Return the [x, y] coordinate for the center point of the cell that contains the specified text.  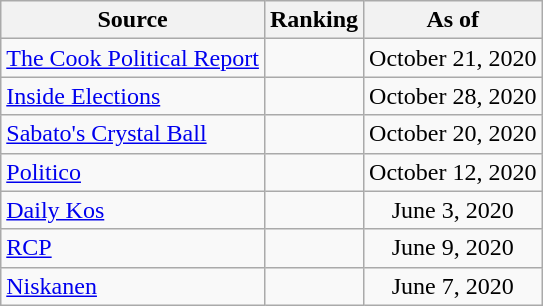
October 20, 2020 [453, 134]
As of [453, 20]
October 21, 2020 [453, 58]
June 3, 2020 [453, 210]
October 12, 2020 [453, 172]
October 28, 2020 [453, 96]
Sabato's Crystal Ball [133, 134]
RCP [133, 248]
Source [133, 20]
Niskanen [133, 286]
The Cook Political Report [133, 58]
Inside Elections [133, 96]
Daily Kos [133, 210]
June 9, 2020 [453, 248]
Ranking [314, 20]
June 7, 2020 [453, 286]
Politico [133, 172]
